For the text-containing cell, return its midpoint in (x, y) coordinate format. 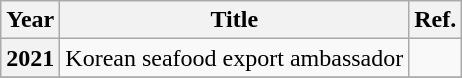
Year (30, 20)
Ref. (436, 20)
2021 (30, 58)
Title (234, 20)
Korean seafood export ambassador (234, 58)
